Locate the cell with the specified text and output its (x, y) center coordinate. 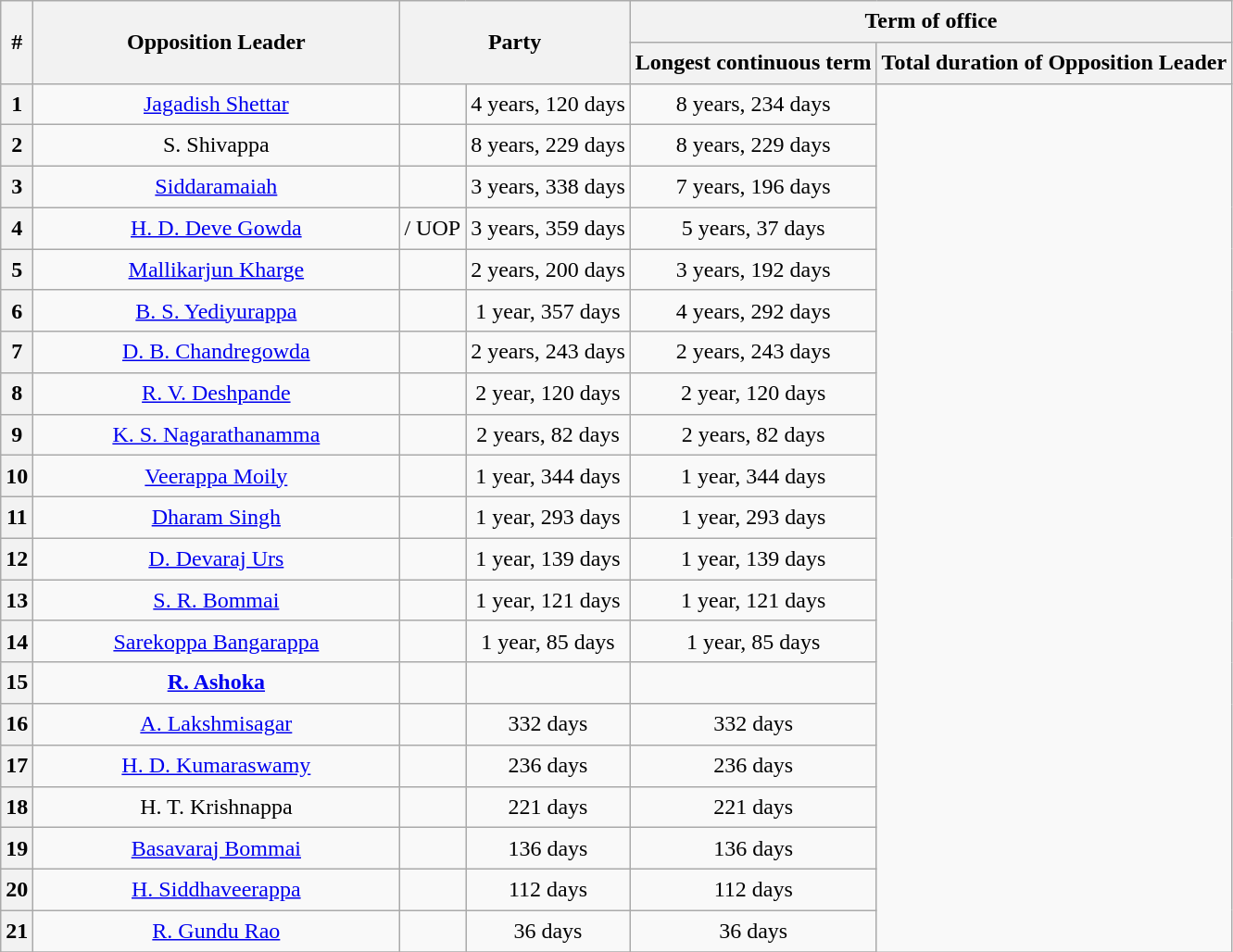
Party (515, 43)
9 (17, 435)
Basavaraj Bommai (217, 848)
H. T. Krishnappa (217, 808)
4 years, 292 days (753, 311)
8 years, 234 days (753, 104)
4 (17, 228)
3 years, 359 days (548, 228)
Veerappa Moily (217, 476)
12 (17, 559)
7 (17, 352)
2 years, 200 days (548, 270)
S. Shivappa (217, 146)
Jagadish Shettar (217, 104)
20 (17, 889)
Sarekoppa Bangarappa (217, 641)
17 (17, 765)
B. S. Yediyurappa (217, 311)
Mallikarjun Kharge (217, 270)
K. S. Nagarathanamma (217, 435)
3 (17, 187)
S. R. Bommai (217, 600)
6 (17, 311)
10 (17, 476)
4 years, 120 days (548, 104)
Siddaramaiah (217, 187)
R. Gundu Rao (217, 932)
3 years, 192 days (753, 270)
H. D. Kumaraswamy (217, 765)
3 years, 338 days (548, 187)
8 (17, 395)
11 (17, 519)
1 year, 357 days (548, 311)
21 (17, 932)
14 (17, 641)
H. D. Deve Gowda (217, 228)
1 (17, 104)
Opposition Leader (217, 43)
# (17, 43)
13 (17, 600)
Dharam Singh (217, 519)
18 (17, 808)
D. Devaraj Urs (217, 559)
2 (17, 146)
R. V. Deshpande (217, 395)
Term of office (930, 22)
7 years, 196 days (753, 187)
Total duration of Opposition Leader (1054, 63)
/ UOP (433, 228)
R. Ashoka (217, 683)
5 (17, 270)
H. Siddhaveerappa (217, 889)
19 (17, 848)
16 (17, 724)
Longest continuous term (753, 63)
5 years, 37 days (753, 228)
A. Lakshmisagar (217, 724)
D. B. Chandregowda (217, 352)
15 (17, 683)
